Scan for the cell matching the given text and deliver its [x, y] coordinate at center. 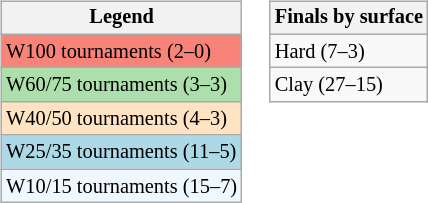
W25/35 tournaments (11–5) [122, 152]
Finals by surface [349, 18]
W40/50 tournaments (4–3) [122, 119]
Legend [122, 18]
Hard (7–3) [349, 51]
W100 tournaments (2–0) [122, 51]
W60/75 tournaments (3–3) [122, 85]
W10/15 tournaments (15–7) [122, 186]
Clay (27–15) [349, 85]
